Determine the (x, y) coordinate at the center of the cell enclosing the given text.  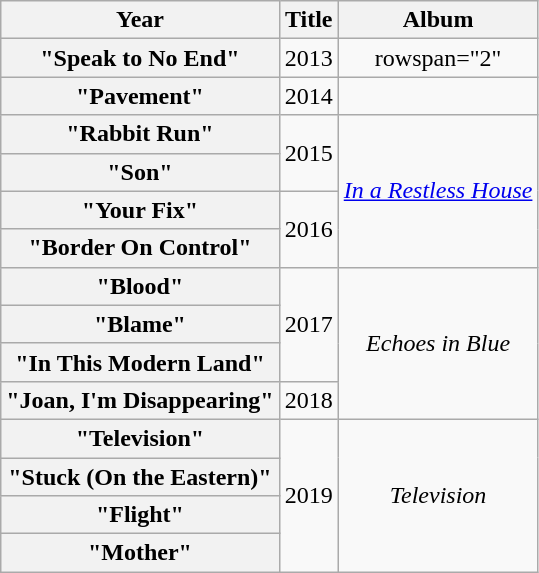
"Rabbit Run" (140, 134)
"Border On Control" (140, 248)
2019 (308, 495)
Year (140, 20)
Echoes in Blue (438, 343)
2018 (308, 400)
"Joan, I'm Disappearing" (140, 400)
"Pavement" (140, 96)
"Blame" (140, 324)
"Television" (140, 438)
"Blood" (140, 286)
2013 (308, 58)
Title (308, 20)
Album (438, 20)
"Your Fix" (140, 210)
"Mother" (140, 553)
2015 (308, 153)
"Speak to No End" (140, 58)
Television (438, 495)
2016 (308, 229)
"Flight" (140, 515)
2014 (308, 96)
rowspan="2" (438, 58)
2017 (308, 324)
In a Restless House (438, 191)
"Stuck (On the Eastern)" (140, 477)
"Son" (140, 172)
"In This Modern Land" (140, 362)
